Return [X, Y] of the center of cell containing provided text 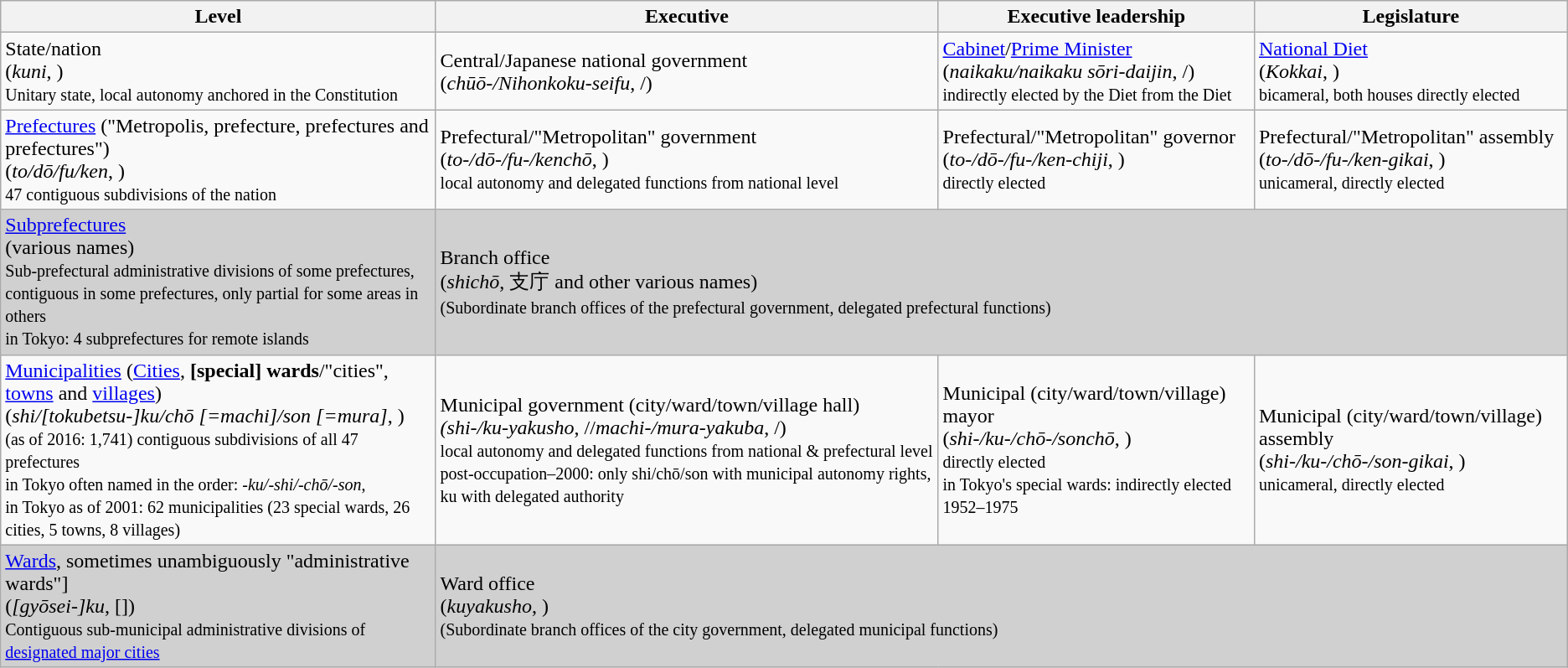
Municipal (city/ward/town/village) mayor(shi-/ku-/chō-/sonchō, )directly electedin Tokyo's special wards: indirectly elected 1952–1975 [1096, 449]
Prefectural/"Metropolitan" governor(to-/dō-/fu-/ken-chiji, )directly elected [1096, 159]
Cabinet/Prime Minister(naikaku/naikaku sōri-daijin, /)indirectly elected by the Diet from the Diet [1096, 71]
Prefectural/"Metropolitan" government(to-/dō-/fu-/kenchō, )local autonomy and delegated functions from national level [687, 159]
Branch office(shichō, 支庁 and other various names)(Subordinate branch offices of the prefectural government, delegated prefectural functions) [1002, 282]
Wards, sometimes unambiguously "administrative wards"]([gyōsei-]ku, [])Contiguous sub-municipal administrative divisions of designated major cities [218, 606]
State/nation(kuni, )Unitary state, local autonomy anchored in the Constitution [218, 71]
Legislature [1411, 17]
Level [218, 17]
Ward office(kuyakusho, )(Subordinate branch offices of the city government, delegated municipal functions) [1002, 606]
Central/Japanese national government(chūō-/Nihonkoku-seifu, /) [687, 71]
Prefectures ("Metropolis, prefecture, prefectures and prefectures")(to/dō/fu/ken, )47 contiguous subdivisions of the nation [218, 159]
National Diet(Kokkai, )bicameral, both houses directly elected [1411, 71]
Municipal (city/ward/town/village) assembly(shi-/ku-/chō-/son-gikai, )unicameral, directly elected [1411, 449]
Prefectural/"Metropolitan" assembly(to-/dō-/fu-/ken-gikai, )unicameral, directly elected [1411, 159]
Executive [687, 17]
Executive leadership [1096, 17]
